Pinpoint the cell where the given text exists, returning its (X, Y) midpoint coordinate. 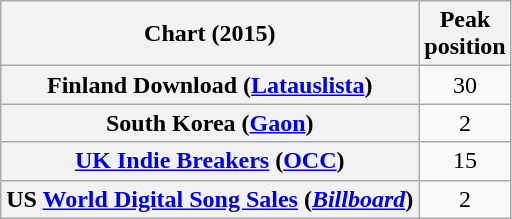
US World Digital Song Sales (Billboard) (210, 199)
UK Indie Breakers (OCC) (210, 161)
Peakposition (465, 34)
Chart (2015) (210, 34)
15 (465, 161)
30 (465, 85)
Finland Download (Latauslista) (210, 85)
South Korea (Gaon) (210, 123)
